Detect which cell encompasses the target text, then output its [X, Y] center coordinate. 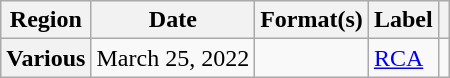
Label [403, 20]
March 25, 2022 [173, 58]
Region [46, 20]
Date [173, 20]
Format(s) [312, 20]
Various [46, 58]
RCA [403, 58]
